Search for the cell housing the specified text and yield its (X, Y) center coordinate. 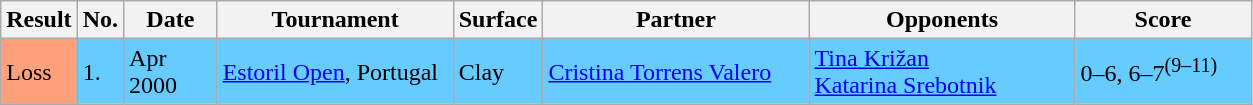
No. (100, 20)
Opponents (942, 20)
Surface (498, 20)
Loss (39, 72)
Result (39, 20)
Clay (498, 72)
Estoril Open, Portugal (335, 72)
Partner (676, 20)
Date (171, 20)
1. (100, 72)
Score (1163, 20)
Apr 2000 (171, 72)
Tina Križan Katarina Srebotnik (942, 72)
0–6, 6–7(9–11) (1163, 72)
Tournament (335, 20)
Cristina Torrens Valero (676, 72)
